Locate the cell with the specified text and output its [x, y] center coordinate. 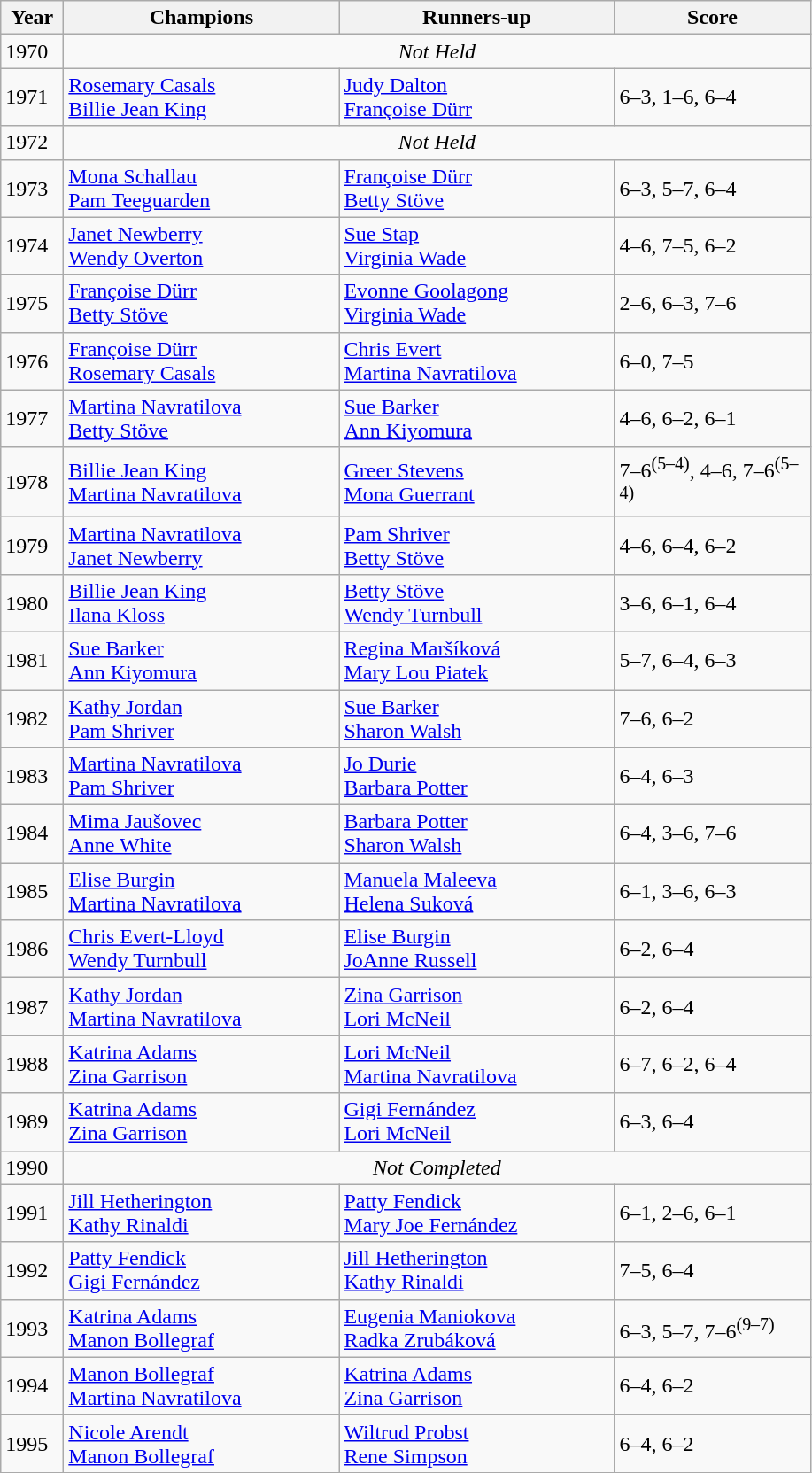
Barbara Potter Sharon Walsh [476, 834]
Martina Navratilova Betty Stöve [202, 418]
1980 [32, 602]
1982 [32, 719]
1981 [32, 661]
Françoise Dürr Rosemary Casals [202, 361]
Evonne Goolagong Virginia Wade [476, 303]
7–6(5–4), 4–6, 7–6(5–4) [712, 482]
6–1, 2–6, 6–1 [712, 1213]
1992 [32, 1270]
Pam Shriver Betty Stöve [476, 546]
Gigi Fernández Lori McNeil [476, 1121]
Rosemary Casals Billie Jean King [202, 97]
Elise Burgin Martina Navratilova [202, 891]
1987 [32, 1006]
Billie Jean King Ilana Kloss [202, 602]
7–6, 6–2 [712, 719]
6–3, 1–6, 6–4 [712, 97]
Regina Maršíková Mary Lou Piatek [476, 661]
1989 [32, 1121]
Martina Navratilova Janet Newberry [202, 546]
Patty Fendick Gigi Fernández [202, 1270]
Mona Schallau Pam Teeguarden [202, 188]
Zina Garrison Lori McNeil [476, 1006]
1976 [32, 361]
1988 [32, 1065]
Score [712, 18]
1975 [32, 303]
3–6, 6–1, 6–4 [712, 602]
6–4, 6–3 [712, 776]
Jo Durie Barbara Potter [476, 776]
6–1, 3–6, 6–3 [712, 891]
Sue Stap Virginia Wade [476, 246]
Janet Newberry Wendy Overton [202, 246]
4–6, 6–4, 6–2 [712, 546]
1971 [32, 97]
5–7, 6–4, 6–3 [712, 661]
Wiltrud Probst Rene Simpson [476, 1444]
Kathy Jordan Pam Shriver [202, 719]
1973 [32, 188]
Katrina Adams Manon Bollegraf [202, 1329]
6–7, 6–2, 6–4 [712, 1065]
Elise Burgin JoAnne Russell [476, 950]
1991 [32, 1213]
1986 [32, 950]
Martina Navratilova Pam Shriver [202, 776]
Manon Bollegraf Martina Navratilova [202, 1385]
Kathy Jordan Martina Navratilova [202, 1006]
6–4, 3–6, 7–6 [712, 834]
1983 [32, 776]
Chris Evert-Lloyd Wendy Turnbull [202, 950]
Mima Jaušovec Anne White [202, 834]
Champions [202, 18]
6–3, 6–4 [712, 1121]
Sue Barker Sharon Walsh [476, 719]
1995 [32, 1444]
1990 [32, 1167]
1993 [32, 1329]
6–3, 5–7, 6–4 [712, 188]
1994 [32, 1385]
Eugenia Maniokova Radka Zrubáková [476, 1329]
1979 [32, 546]
1984 [32, 834]
1985 [32, 891]
1972 [32, 143]
2–6, 6–3, 7–6 [712, 303]
Patty Fendick Mary Joe Fernández [476, 1213]
Betty Stöve Wendy Turnbull [476, 602]
Manuela Maleeva Helena Suková [476, 891]
Chris Evert Martina Navratilova [476, 361]
1978 [32, 482]
Runners-up [476, 18]
1977 [32, 418]
Greer Stevens Mona Guerrant [476, 482]
Judy Dalton Françoise Dürr [476, 97]
7–5, 6–4 [712, 1270]
1974 [32, 246]
6–3, 5–7, 7–6(9–7) [712, 1329]
Not Completed [437, 1167]
1970 [32, 51]
Lori McNeil Martina Navratilova [476, 1065]
Billie Jean King Martina Navratilova [202, 482]
4–6, 6–2, 6–1 [712, 418]
Year [32, 18]
Nicole Arendt Manon Bollegraf [202, 1444]
4–6, 7–5, 6–2 [712, 246]
6–0, 7–5 [712, 361]
